Detect which cell encompasses the target text, then output its (x, y) center coordinate. 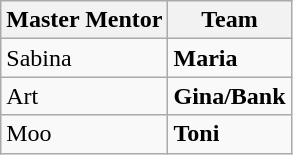
Gina/Bank (230, 96)
Team (230, 20)
Maria (230, 58)
Moo (84, 134)
Toni (230, 134)
Master Mentor (84, 20)
Art (84, 96)
Sabina (84, 58)
